Extract the [X, Y] coordinate from the center of the cell holding the provided text.  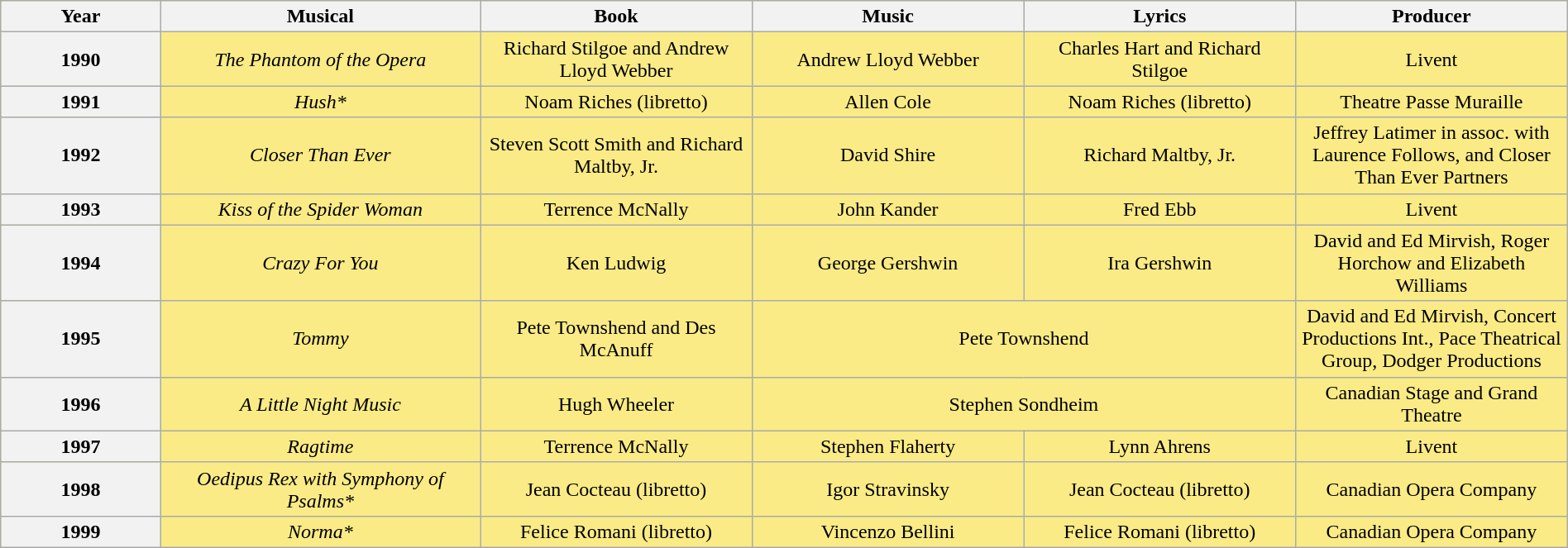
Fred Ebb [1159, 209]
Andrew Lloyd Webber [888, 60]
1993 [81, 209]
Steven Scott Smith and Richard Maltby, Jr. [617, 155]
Vincenzo Bellini [888, 531]
Year [81, 17]
Igor Stravinsky [888, 489]
John Kander [888, 209]
1990 [81, 60]
Norma* [321, 531]
Pete Townshend and Des McAnuff [617, 339]
1994 [81, 263]
George Gershwin [888, 263]
1998 [81, 489]
David and Ed Mirvish, Roger Horchow and Elizabeth Williams [1432, 263]
1995 [81, 339]
Music [888, 17]
Hush* [321, 102]
1996 [81, 403]
Richard Stilgoe and Andrew Lloyd Webber [617, 60]
Producer [1432, 17]
Ken Ludwig [617, 263]
David Shire [888, 155]
Oedipus Rex with Symphony of Psalms* [321, 489]
Stephen Flaherty [888, 446]
Richard Maltby, Jr. [1159, 155]
Theatre Passe Muraille [1432, 102]
Jeffrey Latimer in assoc. with Laurence Follows, and Closer Than Ever Partners [1432, 155]
Stephen Sondheim [1024, 403]
1992 [81, 155]
Ragtime [321, 446]
Charles Hart and Richard Stilgoe [1159, 60]
1997 [81, 446]
Musical [321, 17]
1999 [81, 531]
1991 [81, 102]
Lyrics [1159, 17]
Allen Cole [888, 102]
Closer Than Ever [321, 155]
Hugh Wheeler [617, 403]
Book [617, 17]
Crazy For You [321, 263]
Tommy [321, 339]
Canadian Stage and Grand Theatre [1432, 403]
David and Ed Mirvish, Concert Productions Int., Pace Theatrical Group, Dodger Productions [1432, 339]
Kiss of the Spider Woman [321, 209]
The Phantom of the Opera [321, 60]
Ira Gershwin [1159, 263]
Pete Townshend [1024, 339]
Lynn Ahrens [1159, 446]
A Little Night Music [321, 403]
